Detect which cell encompasses the target text, then output its [X, Y] center coordinate. 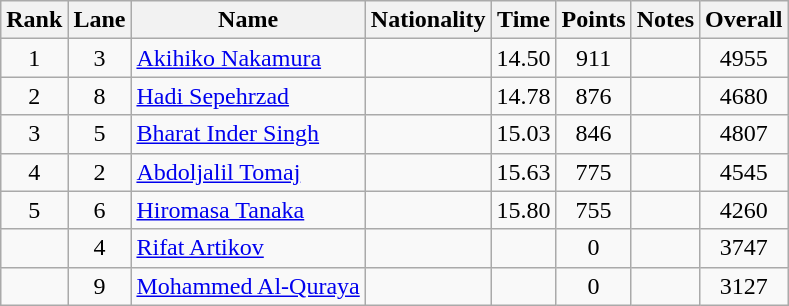
876 [594, 96]
4260 [744, 210]
15.80 [524, 210]
Name [248, 20]
4545 [744, 172]
Notes [665, 20]
Hadi Sepehrzad [248, 96]
4680 [744, 96]
3747 [744, 248]
Bharat Inder Singh [248, 134]
Rank [34, 20]
755 [594, 210]
Mohammed Al-Quraya [248, 286]
Nationality [428, 20]
Points [594, 20]
15.63 [524, 172]
Overall [744, 20]
4807 [744, 134]
Abdoljalil Tomaj [248, 172]
Lane [100, 20]
Rifat Artikov [248, 248]
4955 [744, 58]
911 [594, 58]
14.50 [524, 58]
775 [594, 172]
14.78 [524, 96]
846 [594, 134]
Hiromasa Tanaka [248, 210]
8 [100, 96]
15.03 [524, 134]
1 [34, 58]
9 [100, 286]
Akihiko Nakamura [248, 58]
3127 [744, 286]
6 [100, 210]
Time [524, 20]
